Find where the given text appears and provide that cell's center as (X, Y) coordinate. 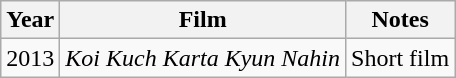
2013 (30, 58)
Koi Kuch Karta Kyun Nahin (203, 58)
Short film (400, 58)
Year (30, 20)
Film (203, 20)
Notes (400, 20)
